Provide the (X, Y) coordinate of the cell's center where the given text is located.  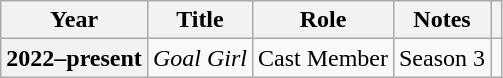
Year (74, 20)
Season 3 (442, 58)
Role (322, 20)
Notes (442, 20)
Title (200, 20)
2022–present (74, 58)
Cast Member (322, 58)
Goal Girl (200, 58)
